Capture the cell that displays the provided text and extract its (x, y) central coordinate. 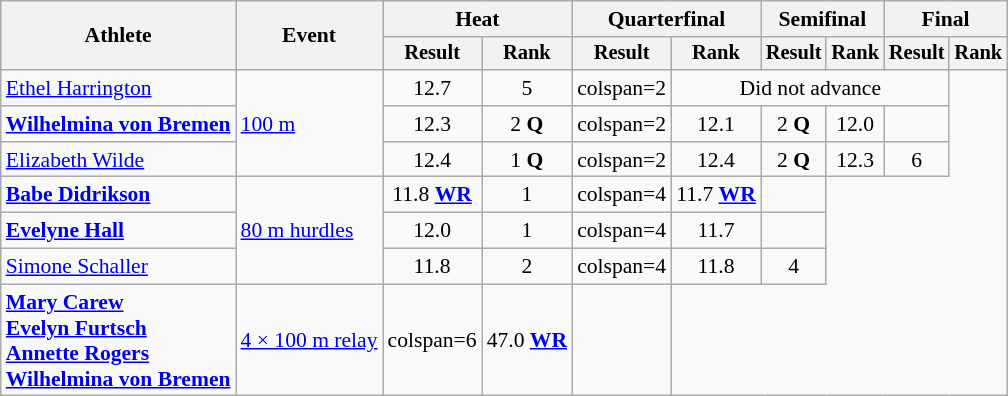
12.1 (716, 124)
Simone Schaller (118, 267)
Quarterfinal (666, 19)
Athlete (118, 36)
Ethel Harrington (118, 88)
Event (310, 36)
80 m hurdles (310, 230)
6 (917, 160)
Did not advance (810, 88)
Heat (478, 19)
1 Q (527, 160)
47.0 WR (527, 340)
Evelyne Hall (118, 231)
4 (794, 267)
11.8 WR (432, 195)
colspan=6 (432, 340)
100 m (310, 124)
11.7 WR (716, 195)
Wilhelmina von Bremen (118, 124)
Final (946, 19)
11.7 (716, 231)
Elizabeth Wilde (118, 160)
Mary CarewEvelyn FurtschAnnette RogersWilhelmina von Bremen (118, 340)
2 (527, 267)
Semifinal (822, 19)
5 (527, 88)
Babe Didrikson (118, 195)
12.7 (432, 88)
4 × 100 m relay (310, 340)
